Capture the cell that displays the provided text and extract its (X, Y) central coordinate. 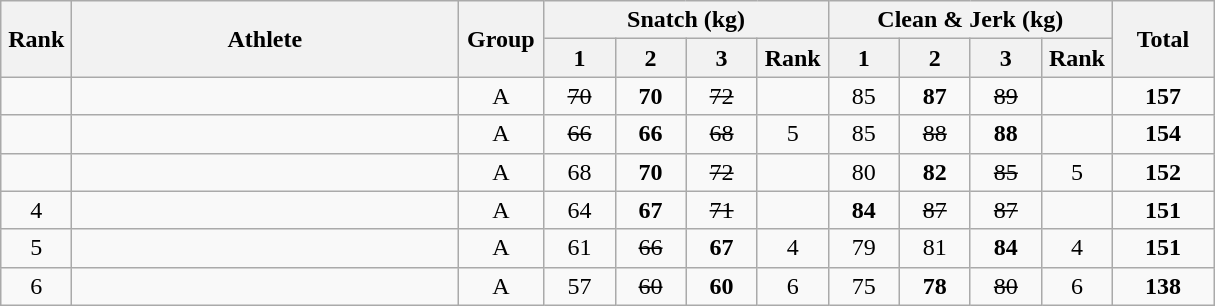
81 (934, 248)
75 (864, 286)
157 (1162, 96)
57 (580, 286)
138 (1162, 286)
64 (580, 210)
Snatch (kg) (686, 20)
79 (864, 248)
78 (934, 286)
82 (934, 172)
Total (1162, 39)
Clean & Jerk (kg) (970, 20)
89 (1006, 96)
Group (501, 39)
152 (1162, 172)
71 (722, 210)
61 (580, 248)
154 (1162, 134)
Athlete (265, 39)
